Determine the [x, y] coordinate at the center of the cell enclosing the given text.  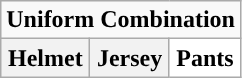
Uniform Combination [121, 20]
Pants [204, 58]
Helmet [46, 58]
Jersey [130, 58]
